Search for the cell housing the specified text and yield its (X, Y) center coordinate. 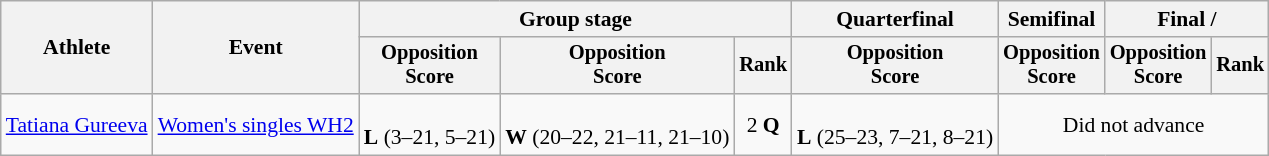
Semifinal (1052, 19)
L (3–21, 5–21) (430, 124)
Final / (1187, 19)
Group stage (576, 19)
Women's singles WH2 (256, 124)
Tatiana Gureeva (77, 124)
Athlete (77, 48)
L (25–23, 7–21, 8–21) (895, 124)
Quarterfinal (895, 19)
Did not advance (1134, 124)
W (20–22, 21–11, 21–10) (617, 124)
Event (256, 48)
2 Q (763, 124)
